For the text-containing cell, return its midpoint in (x, y) coordinate format. 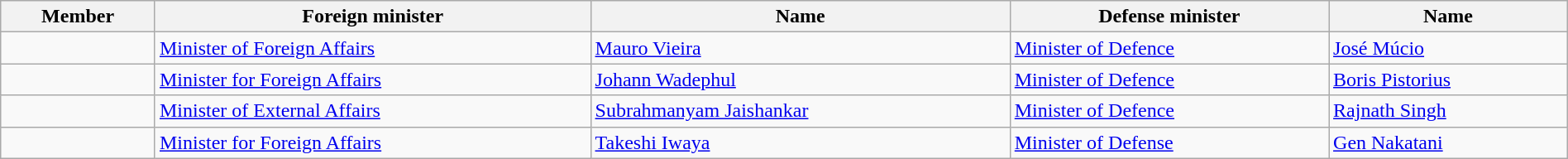
Takeshi Iwaya (801, 142)
Member (78, 17)
Johann Wadephul (801, 79)
Mauro Vieira (801, 48)
Subrahmanyam Jaishankar (801, 111)
Minister of External Affairs (372, 111)
Minister of Defense (1169, 142)
Boris Pistorius (1449, 79)
Gen Nakatani (1449, 142)
Rajnath Singh (1449, 111)
Minister of Foreign Affairs (372, 48)
Defense minister (1169, 17)
José Múcio (1449, 48)
Foreign minister (372, 17)
